Locate the cell with the specified text and output its (x, y) center coordinate. 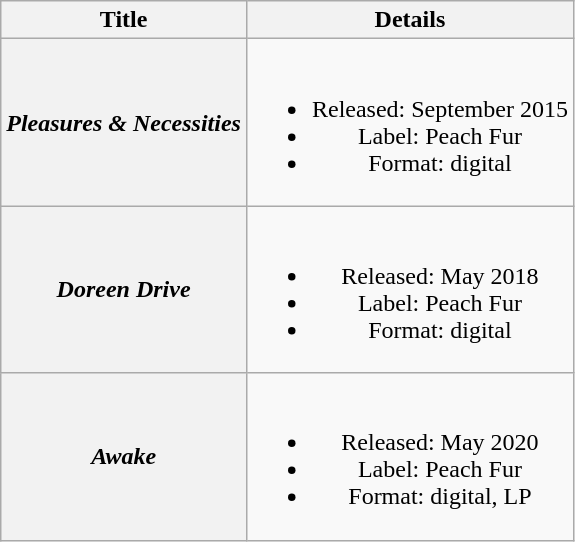
Released: May 2020Label: Peach FurFormat: digital, LP (410, 456)
Title (124, 20)
Details (410, 20)
Pleasures & Necessities (124, 122)
Released: May 2018Label: Peach FurFormat: digital (410, 290)
Doreen Drive (124, 290)
Awake (124, 456)
Released: September 2015Label: Peach FurFormat: digital (410, 122)
